From the cell containing the given text, extract its center point as (X, Y) coordinate. 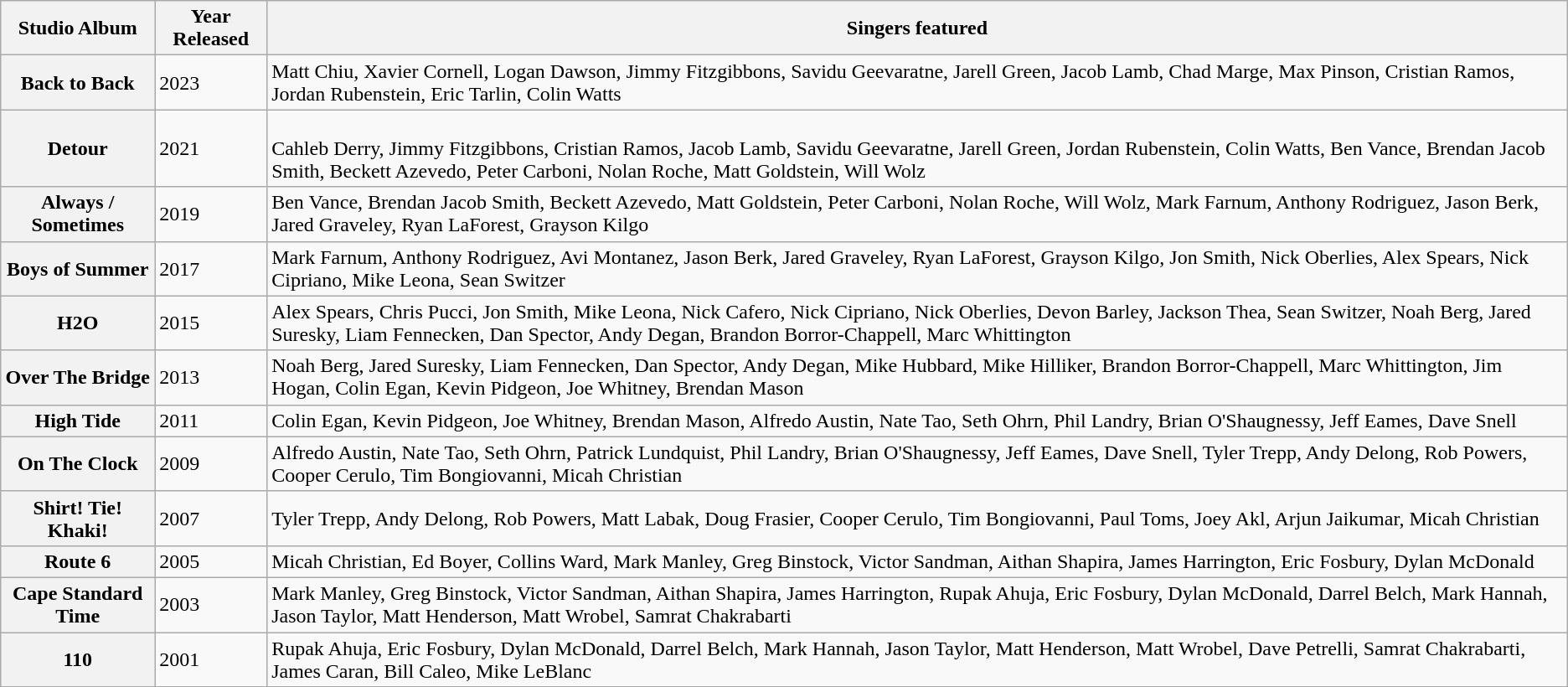
Singers featured (918, 28)
High Tide (78, 421)
H2O (78, 323)
Tyler Trepp, Andy Delong, Rob Powers, Matt Labak, Doug Frasier, Cooper Cerulo, Tim Bongiovanni, Paul Toms, Joey Akl, Arjun Jaikumar, Micah Christian (918, 518)
Micah Christian, Ed Boyer, Collins Ward, Mark Manley, Greg Binstock, Victor Sandman, Aithan Shapira, James Harrington, Eric Fosbury, Dylan McDonald (918, 561)
110 (78, 659)
Boys of Summer (78, 268)
2023 (211, 82)
2017 (211, 268)
Route 6 (78, 561)
Year Released (211, 28)
Over The Bridge (78, 377)
2015 (211, 323)
2013 (211, 377)
2005 (211, 561)
Always / Sometimes (78, 214)
Back to Back (78, 82)
2003 (211, 605)
Detour (78, 148)
On The Clock (78, 464)
2001 (211, 659)
Colin Egan, Kevin Pidgeon, Joe Whitney, Brendan Mason, Alfredo Austin, Nate Tao, Seth Ohrn, Phil Landry, Brian O'Shaugnessy, Jeff Eames, Dave Snell (918, 421)
Shirt! Tie! Khaki! (78, 518)
2009 (211, 464)
2019 (211, 214)
Studio Album (78, 28)
2011 (211, 421)
Cape Standard Time (78, 605)
2007 (211, 518)
2021 (211, 148)
